Determine the (X, Y) coordinate at the center of the cell enclosing the given text.  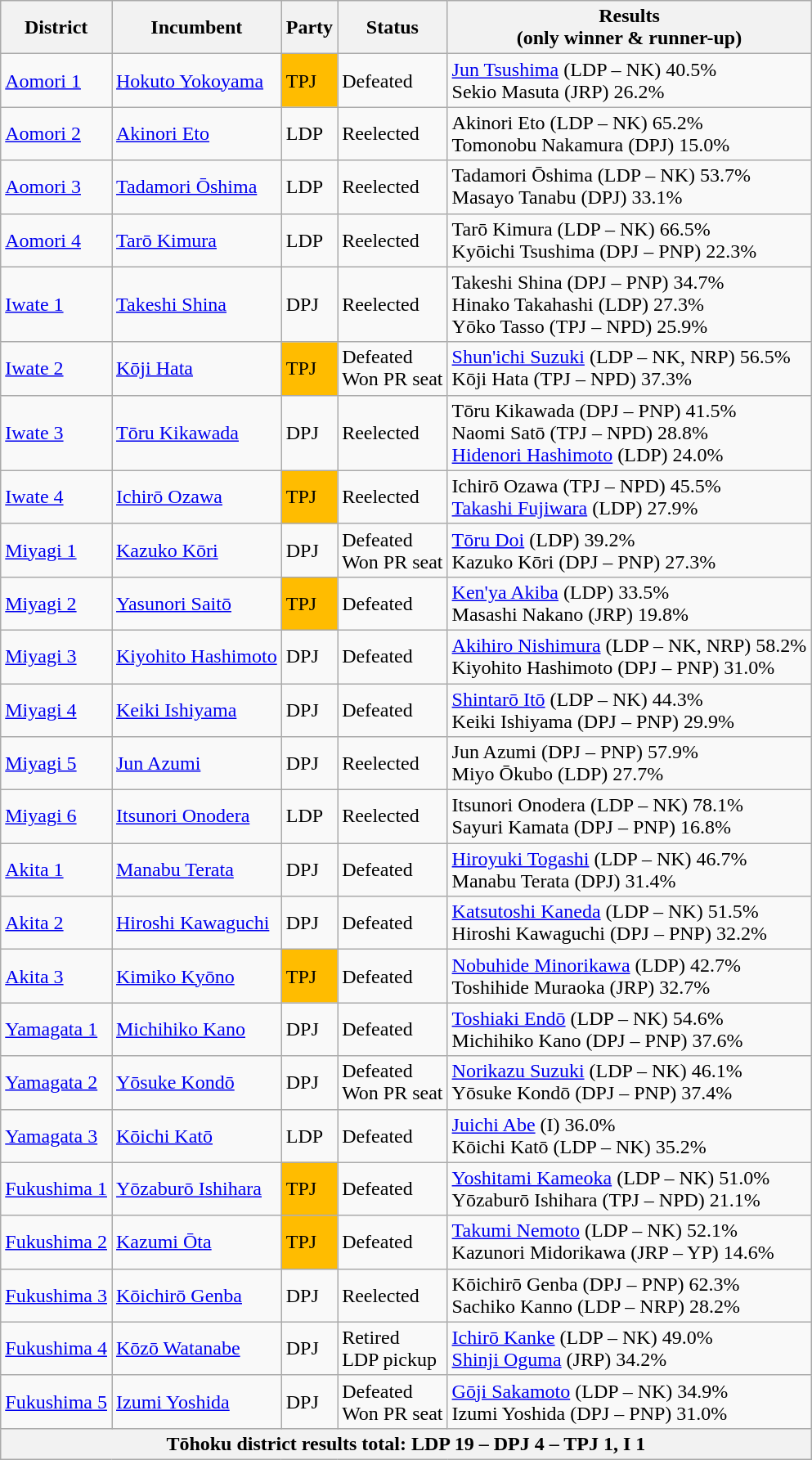
Iwate 3 (56, 433)
Itsunori Onodera (196, 816)
Tarō Kimura (196, 240)
District (56, 28)
Manabu Terata (196, 870)
Iwate 4 (56, 497)
Kimiko Kyōno (196, 977)
Yoshitami Kameoka (LDP – NK) 51.0%Yōzaburō Ishihara (TPJ – NPD) 21.1% (630, 1189)
Tōhoku district results total: LDP 19 – DPJ 4 – TPJ 1, I 1 (406, 1444)
Miyagi 1 (56, 550)
Kōichi Katō (196, 1135)
Toshiaki Endō (LDP – NK) 54.6%Michihiko Kano (DPJ – PNP) 37.6% (630, 1029)
Ichirō Ozawa (TPJ – NPD) 45.5%Takashi Fujiwara (LDP) 27.9% (630, 497)
Michihiko Kano (196, 1029)
Akita 1 (56, 870)
Norikazu Suzuki (LDP – NK) 46.1%Yōsuke Kondō (DPJ – PNP) 37.4% (630, 1083)
RetiredLDP pickup (393, 1348)
Yasunori Saitō (196, 604)
Aomori 4 (56, 240)
Jun Azumi (196, 764)
Takeshi Shina (196, 304)
Akihiro Nishimura (LDP – NK, NRP) 58.2%Kiyohito Hashimoto (DPJ – PNP) 31.0% (630, 656)
Tōru Kikawada (DPJ – PNP) 41.5%Naomi Satō (TPJ – NPD) 28.8%Hidenori Hashimoto (LDP) 24.0% (630, 433)
Juichi Abe (I) 36.0%Kōichi Katō (LDP – NK) 35.2% (630, 1135)
Akita 3 (56, 977)
Takumi Nemoto (LDP – NK) 52.1%Kazunori Midorikawa (JRP – YP) 14.6% (630, 1242)
Yamagata 2 (56, 1083)
Aomori 2 (56, 134)
Hokuto Yokoyama (196, 80)
Hiroyuki Togashi (LDP – NK) 46.7%Manabu Terata (DPJ) 31.4% (630, 870)
Kōichirō Genba (196, 1296)
Tadamori Ōshima (LDP – NK) 53.7%Masayo Tanabu (DPJ) 33.1% (630, 186)
Katsutoshi Kaneda (LDP – NK) 51.5%Hiroshi Kawaguchi (DPJ – PNP) 32.2% (630, 923)
Nobuhide Minorikawa (LDP) 42.7%Toshihide Muraoka (JRP) 32.7% (630, 977)
Tadamori Ōshima (196, 186)
Takeshi Shina (DPJ – PNP) 34.7%Hinako Takahashi (LDP) 27.3%Yōko Tasso (TPJ – NPD) 25.9% (630, 304)
Akita 2 (56, 923)
Miyagi 5 (56, 764)
Akinori Eto (LDP – NK) 65.2%Tomonobu Nakamura (DPJ) 15.0% (630, 134)
Yamagata 1 (56, 1029)
Shintarō Itō (LDP – NK) 44.3%Keiki Ishiyama (DPJ – PNP) 29.9% (630, 710)
Fukushima 2 (56, 1242)
Kōichirō Genba (DPJ – PNP) 62.3%Sachiko Kanno (LDP – NRP) 28.2% (630, 1296)
Itsunori Onodera (LDP – NK) 78.1%Sayuri Kamata (DPJ – PNP) 16.8% (630, 816)
Izumi Yoshida (196, 1402)
Kazumi Ōta (196, 1242)
Miyagi 3 (56, 656)
Jun Azumi (DPJ – PNP) 57.9%Miyo Ōkubo (LDP) 27.7% (630, 764)
Gōji Sakamoto (LDP – NK) 34.9%Izumi Yoshida (DPJ – PNP) 31.0% (630, 1402)
Yōzaburō Ishihara (196, 1189)
Status (393, 28)
Aomori 1 (56, 80)
Kiyohito Hashimoto (196, 656)
Fukushima 4 (56, 1348)
Miyagi 2 (56, 604)
Ichirō Kanke (LDP – NK) 49.0%Shinji Oguma (JRP) 34.2% (630, 1348)
Party (309, 28)
Miyagi 6 (56, 816)
Shun'ichi Suzuki (LDP – NK, NRP) 56.5%Kōji Hata (TPJ – NPD) 37.3% (630, 368)
Iwate 1 (56, 304)
Yōsuke Kondō (196, 1083)
Aomori 3 (56, 186)
Yamagata 3 (56, 1135)
Tōru Doi (LDP) 39.2% Kazuko Kōri (DPJ – PNP) 27.3% (630, 550)
Tōru Kikawada (196, 433)
Kōji Hata (196, 368)
Iwate 2 (56, 368)
Keiki Ishiyama (196, 710)
Fukushima 3 (56, 1296)
Jun Tsushima (LDP – NK) 40.5%Sekio Masuta (JRP) 26.2% (630, 80)
Miyagi 4 (56, 710)
Fukushima 5 (56, 1402)
Results(only winner & runner-up) (630, 28)
Akinori Eto (196, 134)
Tarō Kimura (LDP – NK) 66.5%Kyōichi Tsushima (DPJ – PNP) 22.3% (630, 240)
Hiroshi Kawaguchi (196, 923)
Ichirō Ozawa (196, 497)
Ken'ya Akiba (LDP) 33.5%Masashi Nakano (JRP) 19.8% (630, 604)
Incumbent (196, 28)
Kōzō Watanabe (196, 1348)
Fukushima 1 (56, 1189)
Kazuko Kōri (196, 550)
